Return the (x, y) coordinate for the center point of the cell that contains the specified text.  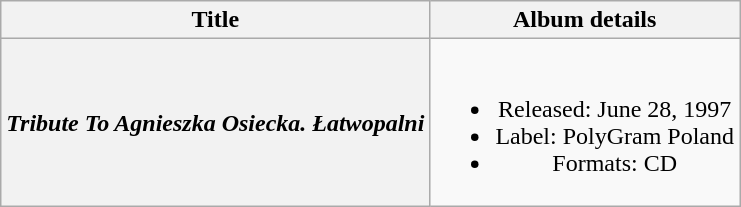
Tribute To Agnieszka Osiecka. Łatwopalni (216, 122)
Album details (585, 20)
Released: June 28, 1997Label: PolyGram PolandFormats: CD (585, 122)
Title (216, 20)
